For the text-containing cell, return its midpoint in (X, Y) coordinate format. 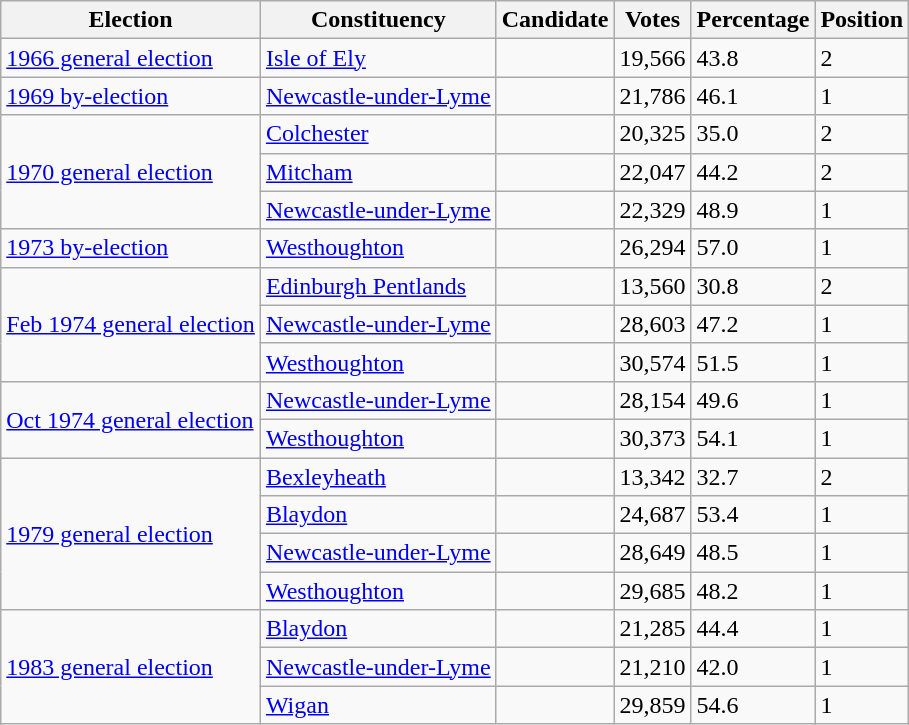
13,560 (652, 286)
43.8 (753, 58)
Oct 1974 general election (131, 419)
22,047 (652, 172)
47.2 (753, 324)
Votes (652, 20)
21,210 (652, 667)
32.7 (753, 477)
19,566 (652, 58)
1973 by-election (131, 248)
26,294 (652, 248)
1970 general election (131, 172)
28,649 (652, 553)
Candidate (555, 20)
28,603 (652, 324)
57.0 (753, 248)
Colchester (378, 134)
1979 general election (131, 534)
Percentage (753, 20)
51.5 (753, 362)
35.0 (753, 134)
29,685 (652, 591)
Election (131, 20)
Constituency (378, 20)
Mitcham (378, 172)
54.1 (753, 438)
48.5 (753, 553)
30,373 (652, 438)
49.6 (753, 400)
Edinburgh Pentlands (378, 286)
24,687 (652, 515)
44.2 (753, 172)
30.8 (753, 286)
1969 by-election (131, 96)
48.2 (753, 591)
Wigan (378, 705)
Position (862, 20)
Isle of Ely (378, 58)
44.4 (753, 629)
13,342 (652, 477)
20,325 (652, 134)
Feb 1974 general election (131, 324)
21,786 (652, 96)
1966 general election (131, 58)
54.6 (753, 705)
42.0 (753, 667)
48.9 (753, 210)
21,285 (652, 629)
Bexleyheath (378, 477)
30,574 (652, 362)
29,859 (652, 705)
46.1 (753, 96)
53.4 (753, 515)
28,154 (652, 400)
22,329 (652, 210)
1983 general election (131, 667)
